Output the [x, y] coordinate of the center of the cell containing the given text.  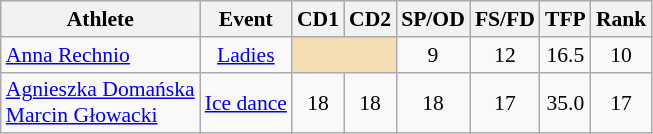
Athlete [100, 19]
Anna Rechnio [100, 55]
Ice dance [246, 102]
Rank [622, 19]
Agnieszka DomańskaMarcin Głowacki [100, 102]
35.0 [566, 102]
12 [505, 55]
TFP [566, 19]
CD2 [370, 19]
CD1 [318, 19]
16.5 [566, 55]
Ladies [246, 55]
FS/FD [505, 19]
10 [622, 55]
Event [246, 19]
SP/OD [433, 19]
9 [433, 55]
